Identify which cell holds the provided text, then report its (x, y) central coordinate. 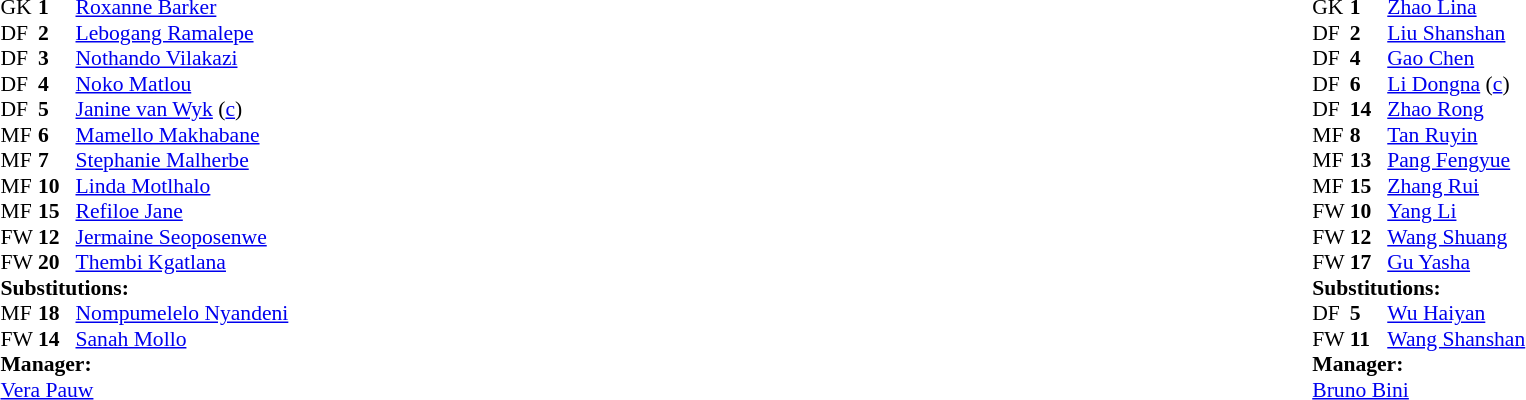
Gao Chen (1456, 59)
Mamello Makhabane (182, 135)
20 (57, 263)
Nothando Vilakazi (182, 59)
7 (57, 161)
Lebogang Ramalepe (182, 33)
8 (1369, 135)
Sanah Mollo (182, 339)
Zhang Rui (1456, 186)
Li Dongna (c) (1456, 84)
Wang Shuang (1456, 237)
17 (1369, 263)
Jermaine Seoposenwe (182, 237)
Zhao Rong (1456, 109)
13 (1369, 161)
Thembi Kgatlana (182, 263)
11 (1369, 339)
Linda Motlhalo (182, 186)
Wang Shanshan (1456, 339)
Nompumelelo Nyandeni (182, 313)
Noko Matlou (182, 84)
Liu Shanshan (1456, 33)
Wu Haiyan (1456, 313)
Janine van Wyk (c) (182, 109)
Stephanie Malherbe (182, 161)
3 (57, 59)
Gu Yasha (1456, 263)
Refiloe Jane (182, 211)
Yang Li (1456, 211)
18 (57, 313)
Pang Fengyue (1456, 161)
Tan Ruyin (1456, 135)
